Find where the given text appears and provide that cell's center as (X, Y) coordinate. 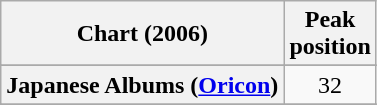
Peakposition (330, 34)
Japanese Albums (Oricon) (142, 85)
Chart (2006) (142, 34)
32 (330, 85)
